Output the (x, y) coordinate of the center of the cell containing the given text.  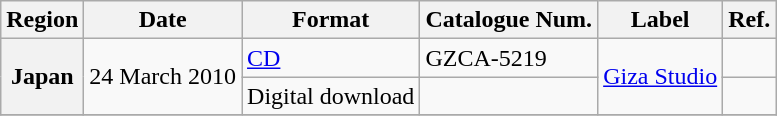
Label (660, 20)
Giza Studio (660, 77)
Catalogue Num. (509, 20)
24 March 2010 (163, 77)
GZCA-5219 (509, 58)
CD (331, 58)
Digital download (331, 96)
Date (163, 20)
Format (331, 20)
Region (42, 20)
Japan (42, 77)
Ref. (750, 20)
